Return the [X, Y] coordinate for the center point of the cell that contains the specified text.  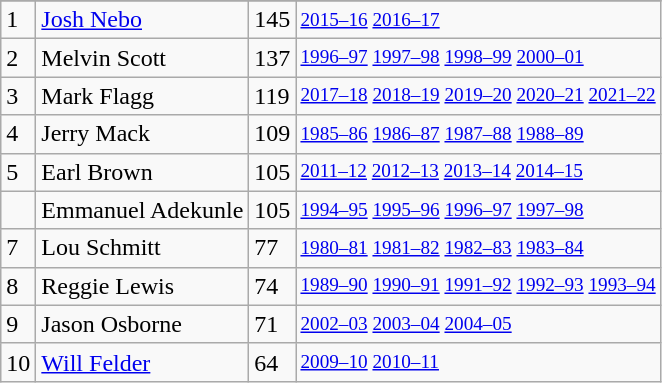
5 [18, 172]
2002–03 2003–04 2004–05 [478, 324]
Melvin Scott [142, 58]
Earl Brown [142, 172]
1985–86 1986–87 1987–88 1988–89 [478, 134]
2 [18, 58]
Josh Nebo [142, 20]
Reggie Lewis [142, 286]
109 [272, 134]
Mark Flagg [142, 96]
1989–90 1990–91 1991–92 1992–93 1993–94 [478, 286]
137 [272, 58]
1980–81 1981–82 1982–83 1983–84 [478, 248]
4 [18, 134]
10 [18, 362]
Will Felder [142, 362]
1994–95 1995–96 1996–97 1997–98 [478, 210]
9 [18, 324]
Lou Schmitt [142, 248]
3 [18, 96]
Emmanuel Adekunle [142, 210]
77 [272, 248]
71 [272, 324]
2015–16 2016–17 [478, 20]
2011–12 2012–13 2013–14 2014–15 [478, 172]
Jason Osborne [142, 324]
8 [18, 286]
145 [272, 20]
1996–97 1997–98 1998–99 2000–01 [478, 58]
119 [272, 96]
Jerry Mack [142, 134]
7 [18, 248]
64 [272, 362]
2009–10 2010–11 [478, 362]
1 [18, 20]
2017–18 2018–19 2019–20 2020–21 2021–22 [478, 96]
74 [272, 286]
